Capture the cell that displays the provided text and extract its [x, y] central coordinate. 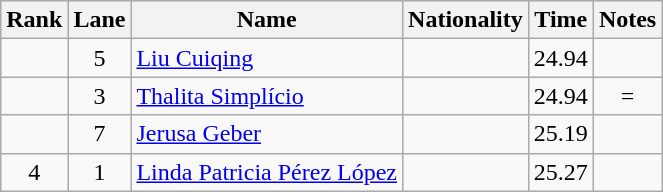
Name [267, 20]
Liu Cuiqing [267, 58]
7 [100, 134]
4 [34, 172]
= [627, 96]
3 [100, 96]
Time [560, 20]
25.27 [560, 172]
Lane [100, 20]
Rank [34, 20]
5 [100, 58]
Nationality [466, 20]
Notes [627, 20]
1 [100, 172]
25.19 [560, 134]
Jerusa Geber [267, 134]
Thalita Simplício [267, 96]
Linda Patricia Pérez López [267, 172]
